Output the [X, Y] coordinate of the center of the cell containing the given text.  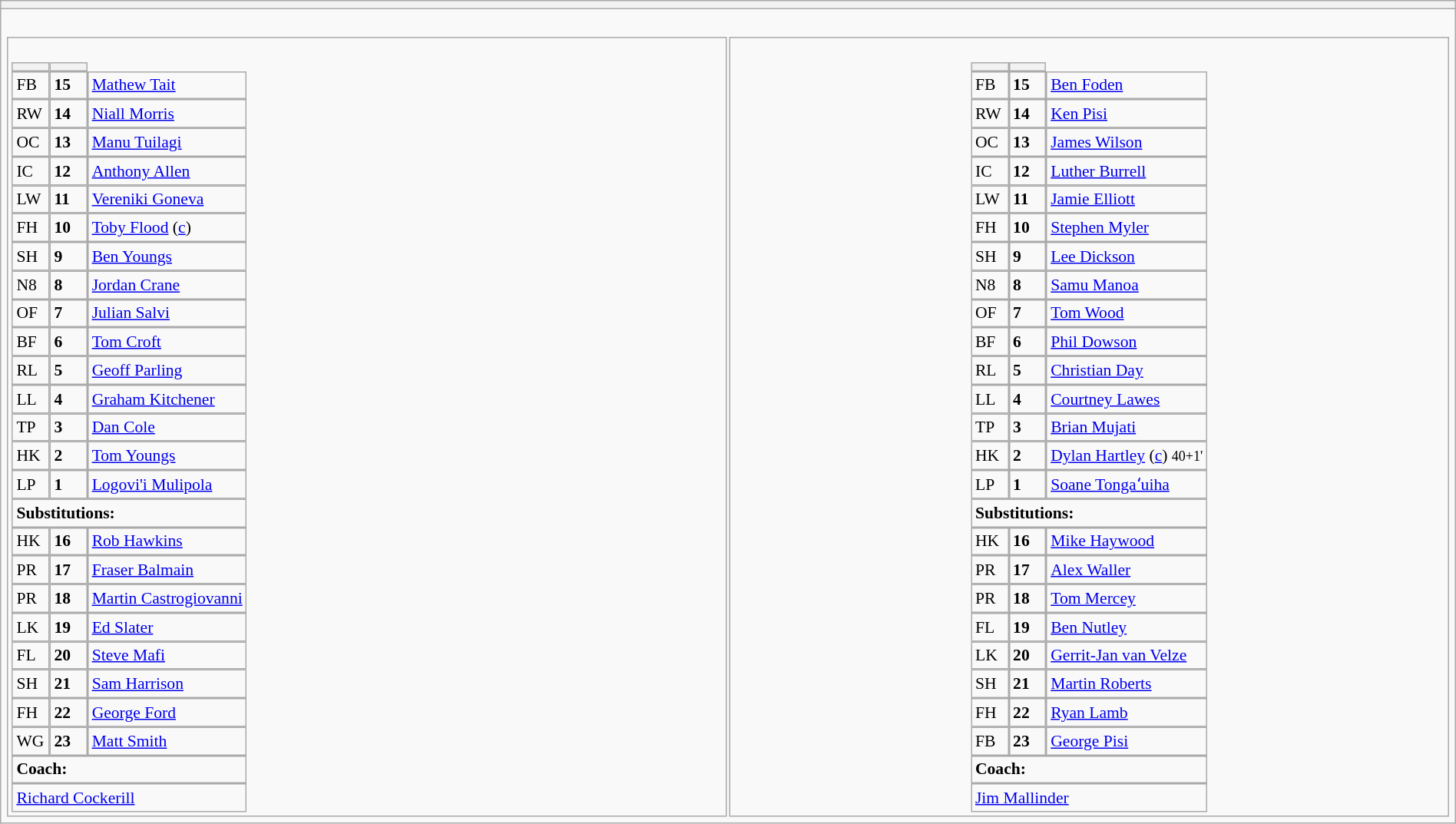
Soane Tongaʻuiha [1127, 484]
Martin Castrogiovanni [167, 597]
Jamie Elliott [1127, 200]
Samu Manoa [1127, 284]
George Pisi [1127, 740]
Vereniki Goneva [167, 200]
Dan Cole [167, 427]
Rob Hawkins [167, 541]
Jim Mallinder [1089, 797]
George Ford [167, 713]
James Wilson [1127, 141]
Fraser Balmain [167, 570]
Ben Youngs [167, 256]
Logovi'i Mulipola [167, 484]
Anthony Allen [167, 170]
Ed Slater [167, 627]
Lee Dickson [1127, 256]
Tom Wood [1127, 313]
Matt Smith [167, 740]
Mike Haywood [1127, 541]
Manu Tuilagi [167, 141]
Geoff Parling [167, 370]
Courtney Lawes [1127, 399]
Tom Croft [167, 341]
Luther Burrell [1127, 170]
Tom Youngs [167, 456]
Brian Mujati [1127, 427]
Ryan Lamb [1127, 713]
Richard Cockerill [130, 797]
Dylan Hartley (c) 40+1' [1127, 456]
Mathew Tait [167, 84]
Stephen Myler [1127, 227]
Gerrit-Jan van Velze [1127, 656]
Tom Mercey [1127, 597]
WG [31, 740]
Sam Harrison [167, 683]
Phil Dowson [1127, 341]
Toby Flood (c) [167, 227]
Steve Mafi [167, 656]
Graham Kitchener [167, 399]
Jordan Crane [167, 284]
Julian Salvi [167, 313]
Martin Roberts [1127, 683]
Christian Day [1127, 370]
Ben Nutley [1127, 627]
Ken Pisi [1127, 114]
Niall Morris [167, 114]
Alex Waller [1127, 570]
Ben Foden [1127, 84]
